Output the (x, y) coordinate of the center of the cell containing the given text.  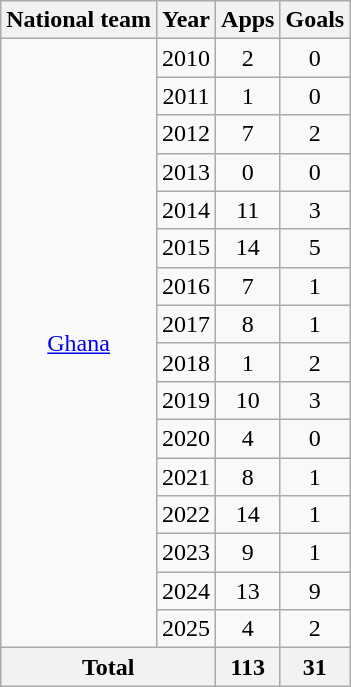
2021 (186, 477)
2022 (186, 515)
Total (108, 667)
2016 (186, 286)
13 (248, 591)
National team (79, 20)
Year (186, 20)
11 (248, 210)
2013 (186, 172)
Goals (315, 20)
2018 (186, 362)
113 (248, 667)
10 (248, 400)
2020 (186, 438)
2023 (186, 553)
2010 (186, 58)
2014 (186, 210)
2011 (186, 96)
2017 (186, 324)
5 (315, 248)
Apps (248, 20)
2025 (186, 629)
2012 (186, 134)
2019 (186, 400)
31 (315, 667)
Ghana (79, 344)
2024 (186, 591)
2015 (186, 248)
